Pinpoint the cell where the given text exists, returning its (x, y) midpoint coordinate. 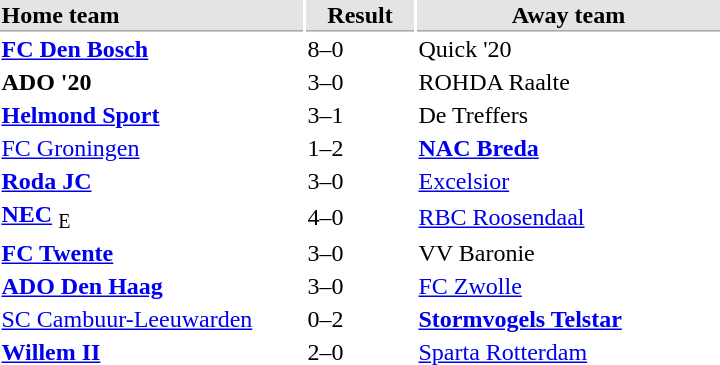
Quick '20 (568, 49)
Excelsior (568, 181)
Helmond Sport (152, 115)
3–1 (360, 115)
SC Cambuur-Leeuwarden (152, 320)
Home team (152, 16)
NEC E (152, 218)
De Treffers (568, 115)
VV Baronie (568, 254)
Away team (568, 16)
8–0 (360, 49)
Roda JC (152, 181)
NAC Breda (568, 149)
FC Groningen (152, 149)
Stormvogels Telstar (568, 320)
FC Zwolle (568, 287)
RBC Roosendaal (568, 218)
ROHDA Raalte (568, 83)
FC Twente (152, 254)
ADO '20 (152, 83)
ADO Den Haag (152, 287)
4–0 (360, 218)
1–2 (360, 149)
0–2 (360, 320)
FC Den Bosch (152, 49)
Result (360, 16)
